Capture the cell that displays the provided text and extract its (X, Y) central coordinate. 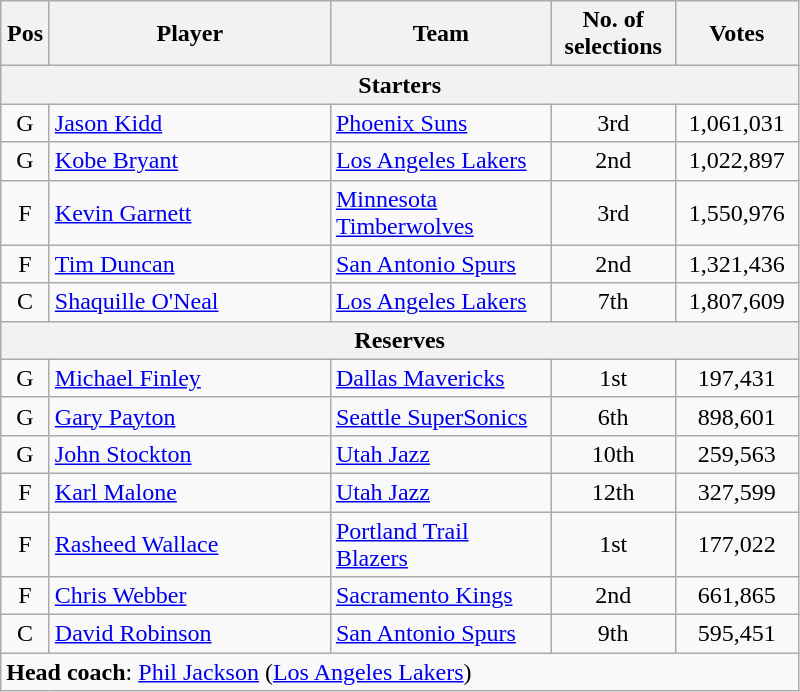
Minnesota Timberwolves (440, 212)
1,321,436 (737, 264)
Pos (26, 34)
Reserves (400, 340)
661,865 (737, 596)
177,022 (737, 544)
Shaquille O'Neal (190, 302)
10th (613, 454)
John Stockton (190, 454)
Starters (400, 85)
898,601 (737, 416)
Votes (737, 34)
595,451 (737, 634)
Jason Kidd (190, 123)
259,563 (737, 454)
7th (613, 302)
Michael Finley (190, 378)
327,599 (737, 492)
6th (613, 416)
Gary Payton (190, 416)
1,550,976 (737, 212)
Seattle SuperSonics (440, 416)
Chris Webber (190, 596)
Sacramento Kings (440, 596)
Head coach: Phil Jackson (Los Angeles Lakers) (400, 672)
1,807,609 (737, 302)
1,022,897 (737, 161)
Player (190, 34)
9th (613, 634)
Portland Trail Blazers (440, 544)
Kevin Garnett (190, 212)
Phoenix Suns (440, 123)
David Robinson (190, 634)
197,431 (737, 378)
Rasheed Wallace (190, 544)
Karl Malone (190, 492)
Kobe Bryant (190, 161)
Team (440, 34)
No. of selections (613, 34)
1,061,031 (737, 123)
Dallas Mavericks (440, 378)
12th (613, 492)
Tim Duncan (190, 264)
